Detect which cell encompasses the target text, then output its [x, y] center coordinate. 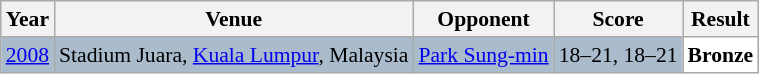
18–21, 18–21 [618, 55]
Year [28, 19]
Score [618, 19]
Result [721, 19]
Venue [234, 19]
Stadium Juara, Kuala Lumpur, Malaysia [234, 55]
Opponent [483, 19]
Bronze [721, 55]
Park Sung-min [483, 55]
2008 [28, 55]
